Extract the (X, Y) coordinate from the center of the cell holding the provided text.  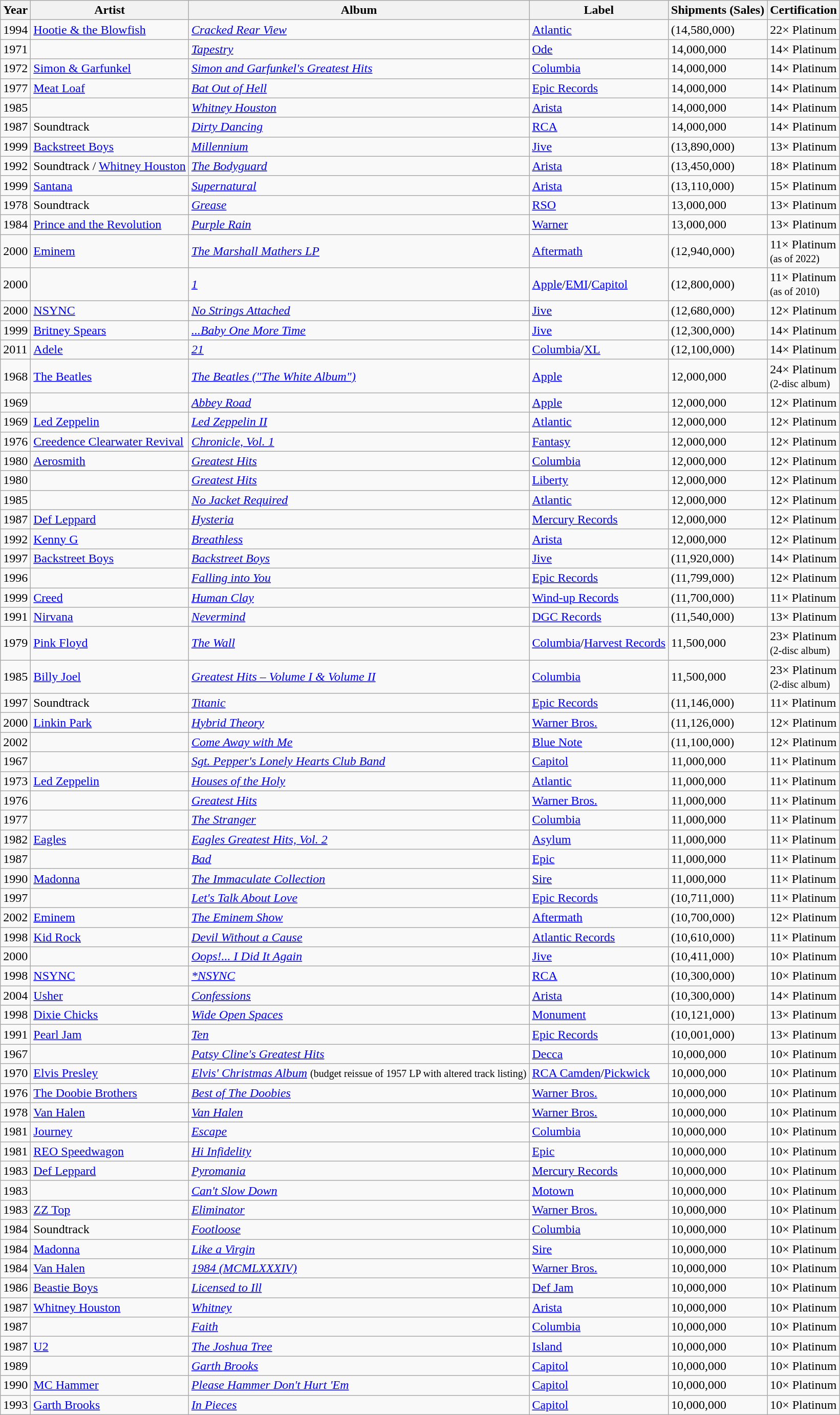
The Eminem Show (358, 917)
(11,700,000) (718, 598)
Elvis Presley (110, 1073)
U2 (110, 1346)
1968 (15, 376)
Patsy Cline's Greatest Hits (358, 1054)
Hootie & the Blowfish (110, 30)
(11,100,000) (718, 742)
Houses of the Holy (358, 781)
Warner (599, 224)
Oops!... I Did It Again (358, 957)
Fantasy (599, 441)
Ten (358, 1034)
(13,450,000) (718, 166)
Year (15, 10)
Whitney (358, 1307)
(10,001,000) (718, 1034)
Beastie Boys (110, 1288)
*NSYNC (358, 976)
(10,700,000) (718, 917)
1973 (15, 781)
No Jacket Required (358, 500)
Island (599, 1346)
Aerosmith (110, 461)
Simon and Garfunkel's Greatest Hits (358, 69)
RSO (599, 205)
RCA Camden/Pickwick (599, 1073)
REO Speedwagon (110, 1151)
Eliminator (358, 1210)
Like a Virgin (358, 1249)
DGC Records (599, 617)
Human Clay (358, 598)
Prince and the Revolution (110, 224)
Escape (358, 1132)
Wind-up Records (599, 598)
Chronicle, Vol. 1 (358, 441)
Motown (599, 1190)
Abbey Road (358, 403)
Liberty (599, 480)
The Beatles ("The White Album") (358, 376)
(10,121,000) (718, 1015)
Come Away with Me (358, 742)
Atlantic Records (599, 937)
Nirvana (110, 617)
18× Platinum (804, 166)
Usher (110, 996)
Soundtrack / Whitney Houston (110, 166)
Cracked Rear View (358, 30)
Best of The Doobies (358, 1093)
(12,800,000) (718, 285)
In Pieces (358, 1405)
Can't Slow Down (358, 1190)
Artist (110, 10)
2004 (15, 996)
Pearl Jam (110, 1034)
Shipments (Sales) (718, 10)
The Doobie Brothers (110, 1093)
Falling into You (358, 578)
Apple/EMI/Capitol (599, 285)
(11,146,000) (718, 703)
Adele (110, 350)
Please Hammer Don't Hurt 'Em (358, 1385)
Breathless (358, 539)
21 (358, 350)
(13,110,000) (718, 185)
(10,411,000) (718, 957)
Wide Open Spaces (358, 1015)
Santana (110, 185)
Creedence Clearwater Revival (110, 441)
Hi Infidelity (358, 1151)
Britney Spears (110, 330)
Album (358, 10)
1986 (15, 1288)
Licensed to Ill (358, 1288)
Kenny G (110, 539)
(13,890,000) (718, 146)
Faith (358, 1327)
1993 (15, 1405)
Dirty Dancing (358, 127)
(10,610,000) (718, 937)
The Wall (358, 643)
1984 (MCMLXXXIV) (358, 1269)
Asylum (599, 839)
Titanic (358, 703)
No Strings Attached (358, 311)
(12,680,000) (718, 311)
Grease (358, 205)
Hysteria (358, 519)
Meat Loaf (110, 88)
Confessions (358, 996)
Decca (599, 1054)
(14,580,000) (718, 30)
2011 (15, 350)
Millennium (358, 146)
Creed (110, 598)
Pink Floyd (110, 643)
1996 (15, 578)
The Joshua Tree (358, 1346)
Purple Rain (358, 224)
1979 (15, 643)
1972 (15, 69)
Certification (804, 10)
Bat Out of Hell (358, 88)
(11,540,000) (718, 617)
Eagles Greatest Hits, Vol. 2 (358, 839)
Greatest Hits – Volume I & Volume II (358, 677)
Monument (599, 1015)
Eagles (110, 839)
Dixie Chicks (110, 1015)
Elvis' Christmas Album (budget reissue of 1957 LP with altered track listing) (358, 1073)
The Bodyguard (358, 166)
Ode (599, 49)
1 (358, 285)
Devil Without a Cause (358, 937)
11× Platinum(as of 2022) (804, 251)
Linkin Park (110, 723)
Columbia/Harvest Records (599, 643)
Journey (110, 1132)
(10,711,000) (718, 898)
Hybrid Theory (358, 723)
(12,940,000) (718, 251)
The Immaculate Collection (358, 878)
Footloose (358, 1229)
Led Zeppelin II (358, 422)
1989 (15, 1366)
Pyromania (358, 1171)
Columbia/XL (599, 350)
11× Platinum(as of 2010) (804, 285)
ZZ Top (110, 1210)
Kid Rock (110, 937)
Let's Talk About Love (358, 898)
Label (599, 10)
(12,100,000) (718, 350)
1994 (15, 30)
The Beatles (110, 376)
(11,920,000) (718, 558)
The Stranger (358, 820)
Def Jam (599, 1288)
15× Platinum (804, 185)
Simon & Garfunkel (110, 69)
Bad (358, 859)
Tapestry (358, 49)
(12,300,000) (718, 330)
MC Hammer (110, 1385)
(11,126,000) (718, 723)
22× Platinum (804, 30)
1982 (15, 839)
24× Platinum(2-disc album) (804, 376)
...Baby One More Time (358, 330)
1970 (15, 1073)
1971 (15, 49)
The Marshall Mathers LP (358, 251)
Nevermind (358, 617)
Sgt. Pepper's Lonely Hearts Club Band (358, 762)
Billy Joel (110, 677)
(11,799,000) (718, 578)
Supernatural (358, 185)
Blue Note (599, 742)
